Pinpoint the cell where the given text exists, returning its [x, y] midpoint coordinate. 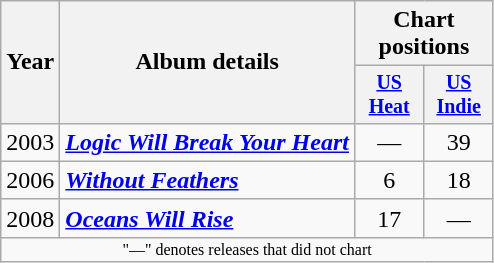
"—" denotes releases that did not chart [248, 249]
Year [30, 62]
2003 [30, 142]
USIndie [458, 94]
Chart positions [424, 34]
Logic Will Break Your Heart [208, 142]
17 [388, 218]
USHeat [388, 94]
Album details [208, 62]
2008 [30, 218]
39 [458, 142]
2006 [30, 180]
18 [458, 180]
Oceans Will Rise [208, 218]
6 [388, 180]
Without Feathers [208, 180]
